Search for the cell housing the specified text and yield its [x, y] center coordinate. 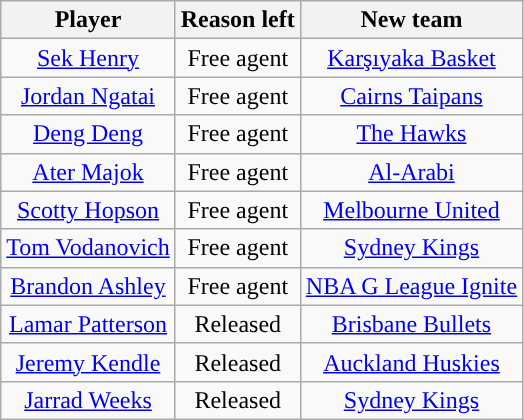
Brisbane Bullets [411, 324]
Al-Arabi [411, 172]
The Hawks [411, 134]
Reason left [238, 20]
Jarrad Weeks [88, 400]
NBA G League Ignite [411, 286]
New team [411, 20]
Tom Vodanovich [88, 248]
Karşıyaka Basket [411, 58]
Lamar Patterson [88, 324]
Brandon Ashley [88, 286]
Jeremy Kendle [88, 362]
Cairns Taipans [411, 96]
Player [88, 20]
Auckland Huskies [411, 362]
Sek Henry [88, 58]
Scotty Hopson [88, 210]
Jordan Ngatai [88, 96]
Deng Deng [88, 134]
Ater Majok [88, 172]
Melbourne United [411, 210]
